Locate the cell with the specified text and output its (X, Y) center coordinate. 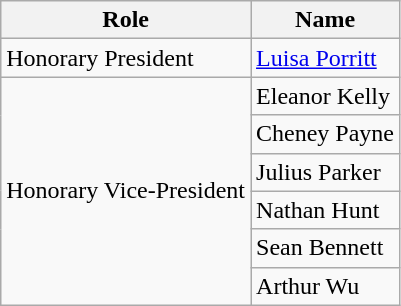
Honorary Vice-President (126, 191)
Role (126, 20)
Arthur Wu (326, 286)
Eleanor Kelly (326, 96)
Cheney Payne (326, 134)
Julius Parker (326, 172)
Nathan Hunt (326, 210)
Honorary President (126, 58)
Luisa Porritt (326, 58)
Sean Bennett (326, 248)
Name (326, 20)
